Identify which cell holds the provided text, then report its [X, Y] central coordinate. 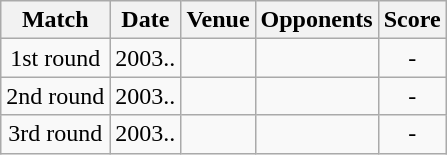
Score [412, 20]
Venue [218, 20]
Date [146, 20]
1st round [56, 58]
Opponents [316, 20]
2nd round [56, 96]
Match [56, 20]
3rd round [56, 134]
